Locate the cell with the specified text and output its [x, y] center coordinate. 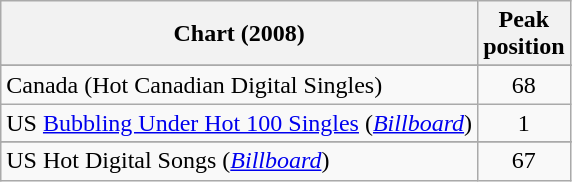
Canada (Hot Canadian Digital Singles) [240, 85]
68 [524, 85]
Chart (2008) [240, 34]
Peakposition [524, 34]
1 [524, 123]
US Hot Digital Songs (Billboard) [240, 161]
67 [524, 161]
US Bubbling Under Hot 100 Singles (Billboard) [240, 123]
